For the text-containing cell, return its midpoint in [x, y] coordinate format. 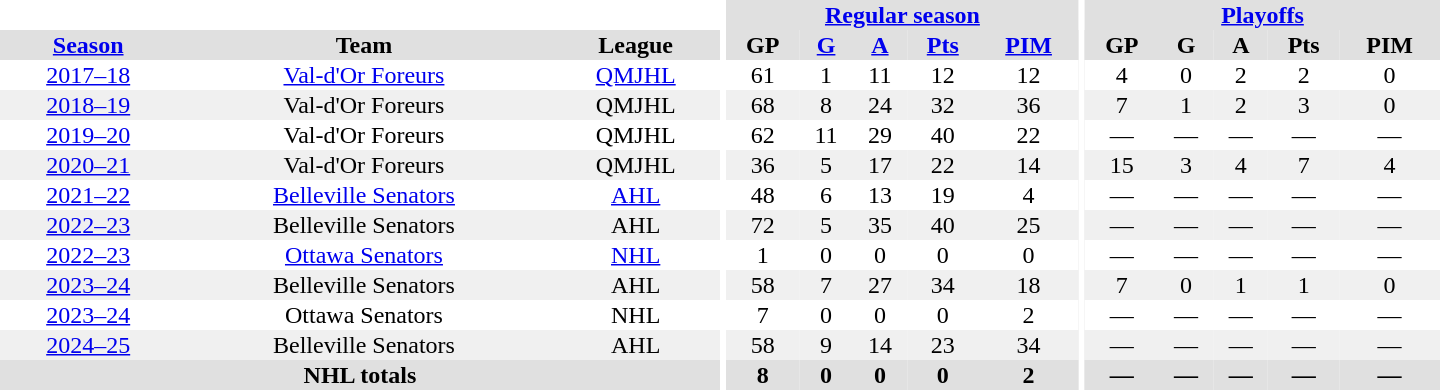
2018–19 [88, 105]
2021–22 [88, 195]
NHL totals [360, 375]
48 [763, 195]
29 [880, 135]
2020–21 [88, 165]
32 [942, 105]
2024–25 [88, 345]
2017–18 [88, 75]
League [636, 45]
13 [880, 195]
Season [88, 45]
18 [1028, 285]
9 [826, 345]
25 [1028, 225]
62 [763, 135]
68 [763, 105]
72 [763, 225]
23 [942, 345]
Regular season [902, 15]
6 [826, 195]
Team [364, 45]
Playoffs [1262, 15]
19 [942, 195]
61 [763, 75]
15 [1122, 165]
35 [880, 225]
2019–20 [88, 135]
17 [880, 165]
27 [880, 285]
24 [880, 105]
